Scan for the cell matching the given text and deliver its (X, Y) coordinate at center. 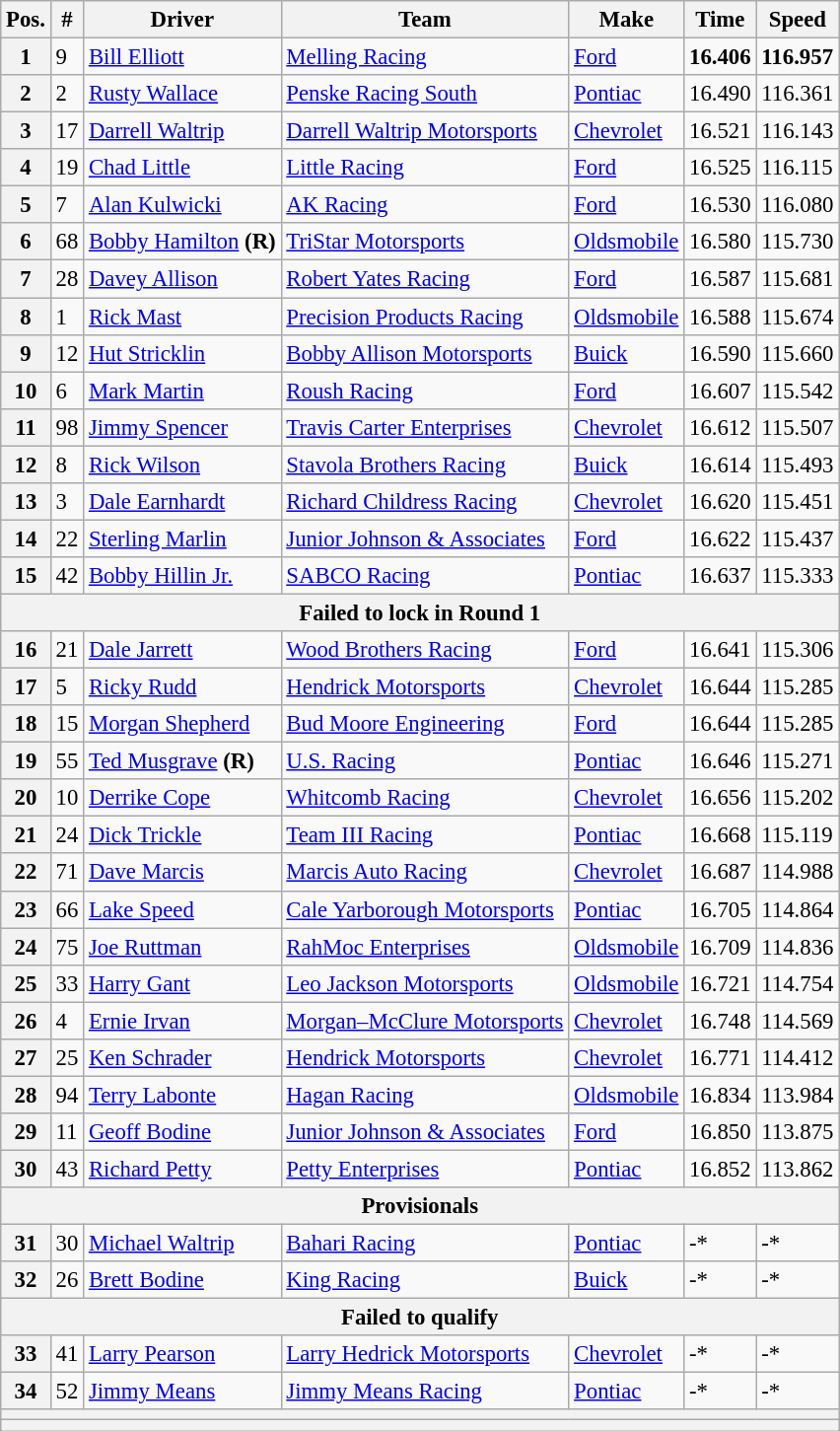
Harry Gant (182, 983)
114.569 (798, 1021)
116.080 (798, 205)
16.607 (720, 391)
42 (67, 576)
Brett Bodine (182, 1280)
16.748 (720, 1021)
TriStar Motorsports (425, 242)
27 (26, 1058)
Lake Speed (182, 909)
14 (26, 538)
16.525 (720, 168)
52 (67, 1392)
41 (67, 1354)
16.622 (720, 538)
Joe Ruttman (182, 947)
Make (627, 20)
55 (67, 761)
Dale Jarrett (182, 650)
31 (26, 1244)
King Racing (425, 1280)
116.143 (798, 131)
Jimmy Spencer (182, 427)
115.202 (798, 798)
16.641 (720, 650)
16.490 (720, 94)
16.588 (720, 317)
Darrell Waltrip (182, 131)
Robert Yates Racing (425, 279)
Speed (798, 20)
16.721 (720, 983)
16.850 (720, 1132)
Travis Carter Enterprises (425, 427)
16.668 (720, 835)
114.754 (798, 983)
Larry Pearson (182, 1354)
115.119 (798, 835)
Dick Trickle (182, 835)
Michael Waltrip (182, 1244)
115.730 (798, 242)
16.705 (720, 909)
29 (26, 1132)
Geoff Bodine (182, 1132)
114.836 (798, 947)
Larry Hedrick Motorsports (425, 1354)
Failed to lock in Round 1 (420, 612)
13 (26, 502)
16 (26, 650)
Ken Schrader (182, 1058)
Alan Kulwicki (182, 205)
Stavola Brothers Racing (425, 465)
Wood Brothers Racing (425, 650)
Melling Racing (425, 57)
Pos. (26, 20)
Morgan Shepherd (182, 724)
Rick Wilson (182, 465)
Richard Petty (182, 1169)
16.521 (720, 131)
Marcis Auto Racing (425, 873)
Little Racing (425, 168)
115.333 (798, 576)
Derrike Cope (182, 798)
Sterling Marlin (182, 538)
Provisionals (420, 1206)
43 (67, 1169)
16.614 (720, 465)
113.862 (798, 1169)
Ted Musgrave (R) (182, 761)
Ernie Irvan (182, 1021)
Morgan–McClure Motorsports (425, 1021)
RahMoc Enterprises (425, 947)
16.580 (720, 242)
16.587 (720, 279)
Jimmy Means (182, 1392)
SABCO Racing (425, 576)
Driver (182, 20)
Bobby Allison Motorsports (425, 353)
# (67, 20)
Darrell Waltrip Motorsports (425, 131)
Whitcomb Racing (425, 798)
Precision Products Racing (425, 317)
16.852 (720, 1169)
16.620 (720, 502)
Mark Martin (182, 391)
115.674 (798, 317)
Bud Moore Engineering (425, 724)
32 (26, 1280)
115.306 (798, 650)
116.115 (798, 168)
68 (67, 242)
16.834 (720, 1095)
Rusty Wallace (182, 94)
Ricky Rudd (182, 687)
U.S. Racing (425, 761)
66 (67, 909)
23 (26, 909)
113.875 (798, 1132)
Bobby Hillin Jr. (182, 576)
AK Racing (425, 205)
Penske Racing South (425, 94)
115.437 (798, 538)
16.530 (720, 205)
Cale Yarborough Motorsports (425, 909)
16.637 (720, 576)
114.864 (798, 909)
98 (67, 427)
16.590 (720, 353)
Bobby Hamilton (R) (182, 242)
16.709 (720, 947)
Dave Marcis (182, 873)
20 (26, 798)
115.451 (798, 502)
115.660 (798, 353)
115.493 (798, 465)
Dale Earnhardt (182, 502)
Petty Enterprises (425, 1169)
116.957 (798, 57)
Jimmy Means Racing (425, 1392)
Leo Jackson Motorsports (425, 983)
Bahari Racing (425, 1244)
Time (720, 20)
Team III Racing (425, 835)
113.984 (798, 1095)
115.507 (798, 427)
71 (67, 873)
Chad Little (182, 168)
16.406 (720, 57)
Hut Stricklin (182, 353)
Hagan Racing (425, 1095)
Failed to qualify (420, 1318)
18 (26, 724)
16.687 (720, 873)
Davey Allison (182, 279)
Bill Elliott (182, 57)
16.771 (720, 1058)
Rick Mast (182, 317)
115.271 (798, 761)
114.988 (798, 873)
Roush Racing (425, 391)
Terry Labonte (182, 1095)
75 (67, 947)
Team (425, 20)
116.361 (798, 94)
16.612 (720, 427)
16.646 (720, 761)
34 (26, 1392)
114.412 (798, 1058)
94 (67, 1095)
16.656 (720, 798)
115.681 (798, 279)
Richard Childress Racing (425, 502)
115.542 (798, 391)
